Find where the given text appears and provide that cell's center as [x, y] coordinate. 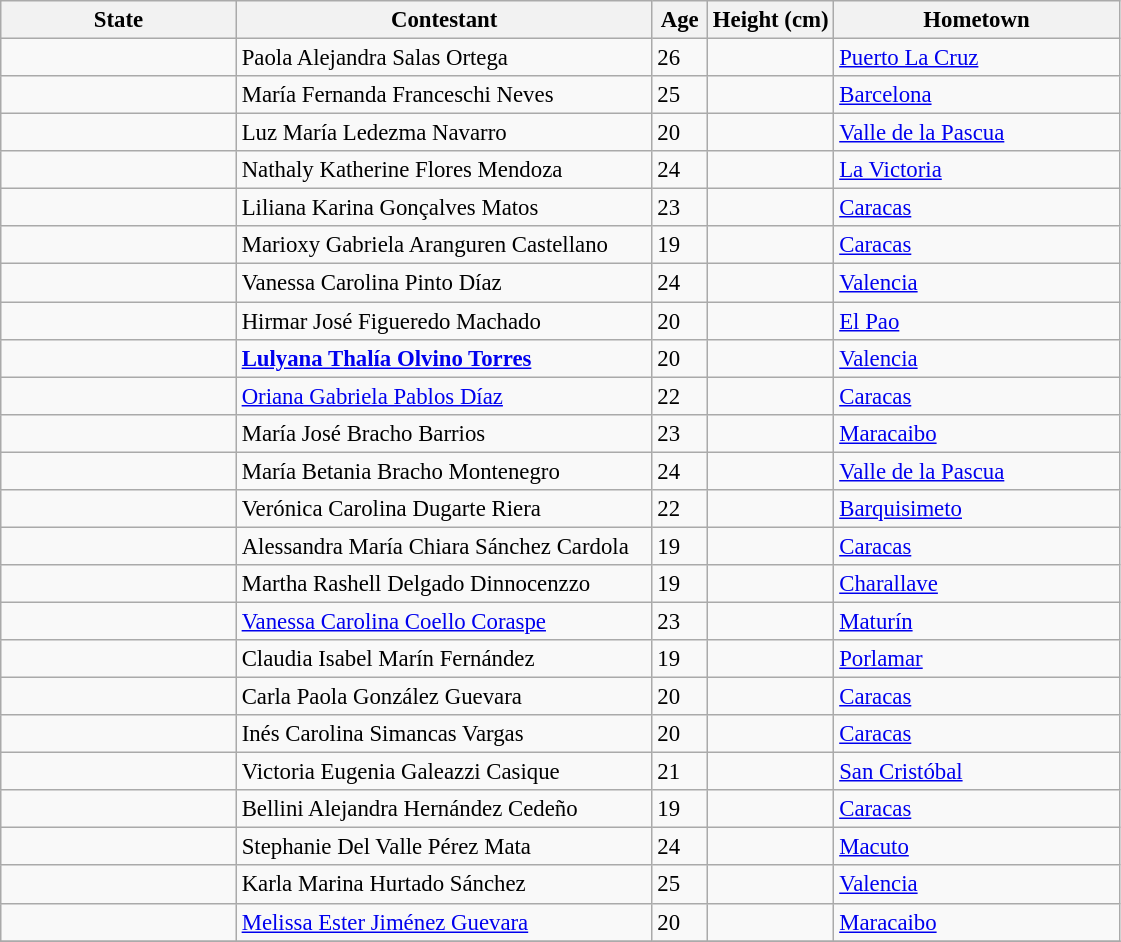
Macuto [976, 847]
Vanessa Carolina Pinto Díaz [444, 283]
Charallave [976, 584]
Luz María Ledezma Navarro [444, 133]
Oriana Gabriela Pablos Díaz [444, 396]
Height (cm) [771, 20]
Liliana Karina Gonçalves Matos [444, 208]
Victoria Eugenia Galeazzi Casique [444, 772]
Claudia Isabel Marín Fernández [444, 659]
Inés Carolina Simancas Vargas [444, 734]
Lulyana Thalía Olvino Torres [444, 358]
San Cristóbal [976, 772]
María Fernanda Franceschi Neves [444, 95]
Paola Alejandra Salas Ortega [444, 58]
Stephanie Del Valle Pérez Mata [444, 847]
Hometown [976, 20]
María José Bracho Barrios [444, 433]
21 [680, 772]
Alessandra María Chiara Sánchez Cardola [444, 546]
Barcelona [976, 95]
Carla Paola González Guevara [444, 697]
26 [680, 58]
Contestant [444, 20]
El Pao [976, 321]
Melissa Ester Jiménez Guevara [444, 922]
State [119, 20]
Verónica Carolina Dugarte Riera [444, 509]
Porlamar [976, 659]
María Betania Bracho Montenegro [444, 471]
Maturín [976, 621]
Nathaly Katherine Flores Mendoza [444, 170]
Martha Rashell Delgado Dinnocenzzo [444, 584]
La Victoria [976, 170]
Karla Marina Hurtado Sánchez [444, 885]
Bellini Alejandra Hernández Cedeño [444, 809]
Barquisimeto [976, 509]
Marioxy Gabriela Aranguren Castellano [444, 245]
Vanessa Carolina Coello Coraspe [444, 621]
Puerto La Cruz [976, 58]
Hirmar José Figueredo Machado [444, 321]
Age [680, 20]
